Search for the cell housing the specified text and yield its (X, Y) center coordinate. 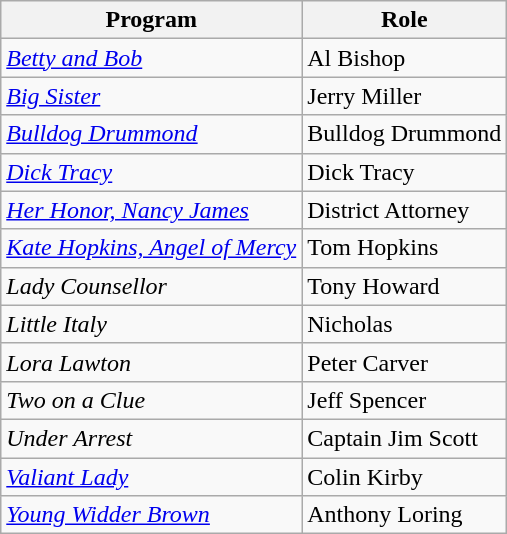
Jerry Miller (404, 96)
Jeff Spencer (404, 400)
Tony Howard (404, 286)
Two on a Clue (152, 400)
Lora Lawton (152, 362)
Captain Jim Scott (404, 438)
Anthony Loring (404, 515)
Valiant Lady (152, 477)
Lady Counsellor (152, 286)
Her Honor, Nancy James (152, 210)
Big Sister (152, 96)
Nicholas (404, 324)
Al Bishop (404, 58)
District Attorney (404, 210)
Colin Kirby (404, 477)
Young Widder Brown (152, 515)
Kate Hopkins, Angel of Mercy (152, 248)
Role (404, 20)
Peter Carver (404, 362)
Tom Hopkins (404, 248)
Under Arrest (152, 438)
Program (152, 20)
Little Italy (152, 324)
Betty and Bob (152, 58)
